Output the [X, Y] coordinate of the center of the cell containing the given text.  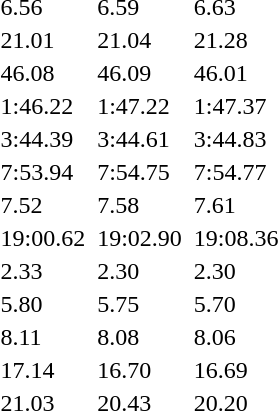
3:44.61 [140, 139]
1:47.22 [140, 106]
2.30 [140, 271]
7:54.75 [140, 172]
5.75 [140, 304]
46.09 [140, 73]
19:02.90 [140, 238]
21.04 [140, 40]
16.70 [140, 370]
7.58 [140, 205]
8.08 [140, 337]
